Find where the given text appears and provide that cell's center as (x, y) coordinate. 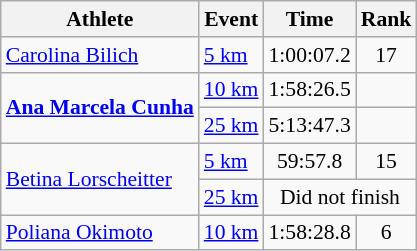
Ana Marcela Cunha (100, 108)
59:57.8 (309, 162)
5:13:47.3 (309, 126)
Time (309, 19)
1:58:28.8 (309, 233)
15 (386, 162)
Did not finish (340, 197)
Poliana Okimoto (100, 233)
Athlete (100, 19)
1:58:26.5 (309, 90)
17 (386, 55)
Event (232, 19)
6 (386, 233)
1:00:07.2 (309, 55)
Rank (386, 19)
Betina Lorscheitter (100, 180)
Carolina Bilich (100, 55)
